Return [x, y] of the center of cell containing provided text 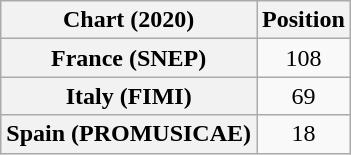
69 [304, 96]
France (SNEP) [129, 58]
108 [304, 58]
Position [304, 20]
18 [304, 134]
Spain (PROMUSICAE) [129, 134]
Chart (2020) [129, 20]
Italy (FIMI) [129, 96]
